Locate the cell with the specified text and output its (x, y) center coordinate. 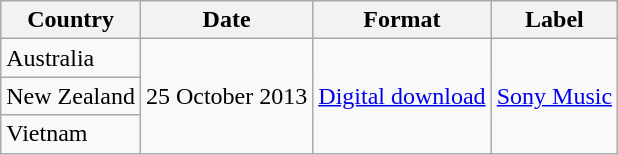
Format (402, 20)
Vietnam (71, 134)
Sony Music (554, 96)
25 October 2013 (226, 96)
Country (71, 20)
New Zealand (71, 96)
Label (554, 20)
Australia (71, 58)
Date (226, 20)
Digital download (402, 96)
